Provide the (X, Y) coordinate of the cell's center where the given text is located.  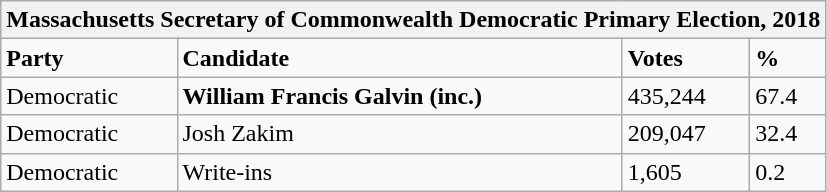
Party (89, 58)
1,605 (686, 172)
William Francis Galvin (inc.) (400, 96)
Votes (686, 58)
0.2 (788, 172)
209,047 (686, 134)
Candidate (400, 58)
Josh Zakim (400, 134)
% (788, 58)
32.4 (788, 134)
67.4 (788, 96)
Massachusetts Secretary of Commonwealth Democratic Primary Election, 2018 (414, 20)
Write-ins (400, 172)
435,244 (686, 96)
